Scan for the cell matching the given text and deliver its [x, y] coordinate at center. 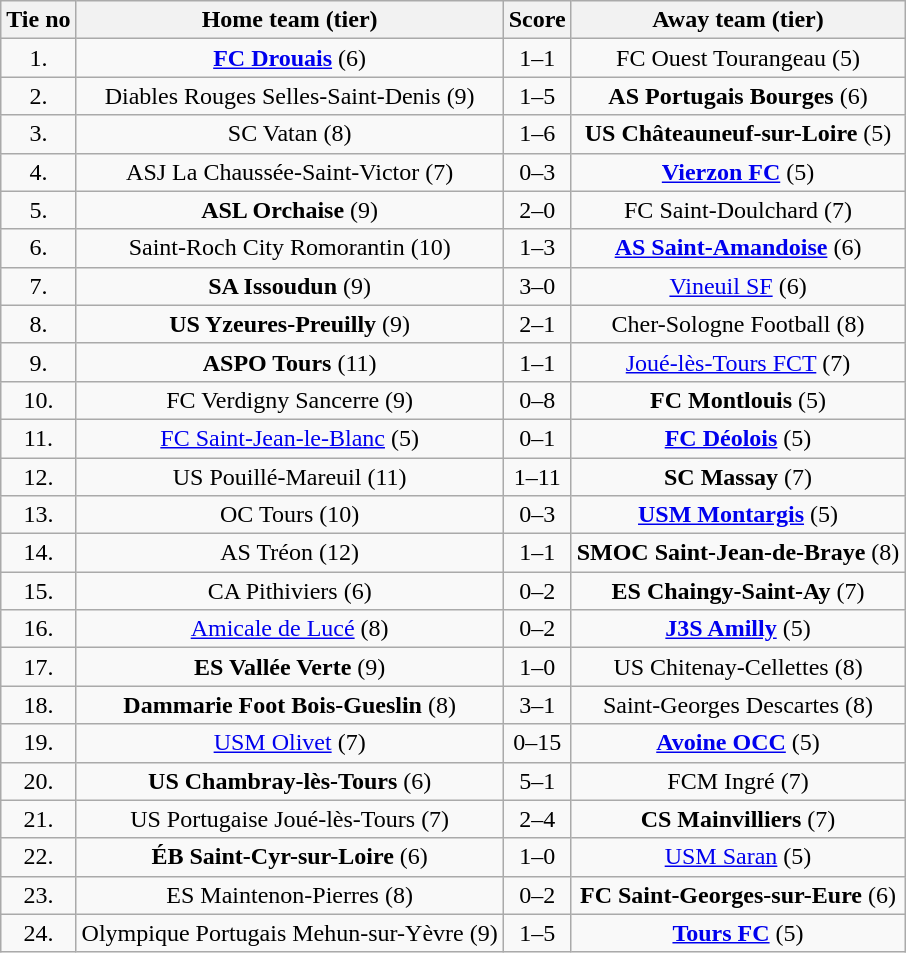
20. [38, 781]
FC Drouais (6) [290, 58]
US Pouillé-Mareuil (11) [290, 477]
13. [38, 515]
FC Saint-Georges-sur-Eure (6) [738, 895]
ÉB Saint-Cyr-sur-Loire (6) [290, 857]
0–8 [537, 400]
SMOC Saint-Jean-de-Braye (8) [738, 553]
FCM Ingré (7) [738, 781]
23. [38, 895]
2–4 [537, 819]
Saint-Georges Descartes (8) [738, 705]
2–0 [537, 210]
5–1 [537, 781]
21. [38, 819]
12. [38, 477]
Tours FC (5) [738, 933]
FC Ouest Tourangeau (5) [738, 58]
Vierzon FC (5) [738, 172]
SC Massay (7) [738, 477]
Saint-Roch City Romorantin (10) [290, 248]
US Chambray-lès-Tours (6) [290, 781]
ASPO Tours (11) [290, 362]
11. [38, 438]
1–11 [537, 477]
1–6 [537, 134]
2–1 [537, 324]
7. [38, 286]
3–0 [537, 286]
Tie no [38, 20]
Joué-lès-Tours FCT (7) [738, 362]
USM Montargis (5) [738, 515]
US Portugaise Joué-lès-Tours (7) [290, 819]
1. [38, 58]
14. [38, 553]
CS Mainvilliers (7) [738, 819]
Olympique Portugais Mehun-sur-Yèvre (9) [290, 933]
SA Issoudun (9) [290, 286]
8. [38, 324]
ES Vallée Verte (9) [290, 667]
AS Saint-Amandoise (6) [738, 248]
ASJ La Chaussée-Saint-Victor (7) [290, 172]
US Châteauneuf-sur-Loire (5) [738, 134]
Amicale de Lucé (8) [290, 629]
24. [38, 933]
FC Déolois (5) [738, 438]
OC Tours (10) [290, 515]
FC Saint-Doulchard (7) [738, 210]
Dammarie Foot Bois-Gueslin (8) [290, 705]
4. [38, 172]
ES Maintenon-Pierres (8) [290, 895]
10. [38, 400]
5. [38, 210]
Avoine OCC (5) [738, 743]
AS Portugais Bourges (6) [738, 96]
Score [537, 20]
6. [38, 248]
SC Vatan (8) [290, 134]
FC Saint-Jean-le-Blanc (5) [290, 438]
ASL Orchaise (9) [290, 210]
US Yzeures-Preuilly (9) [290, 324]
J3S Amilly (5) [738, 629]
3. [38, 134]
USM Saran (5) [738, 857]
1–3 [537, 248]
Away team (tier) [738, 20]
Diables Rouges Selles-Saint-Denis (9) [290, 96]
ES Chaingy-Saint-Ay (7) [738, 591]
CA Pithiviers (6) [290, 591]
15. [38, 591]
9. [38, 362]
19. [38, 743]
FC Montlouis (5) [738, 400]
17. [38, 667]
22. [38, 857]
USM Olivet (7) [290, 743]
0–1 [537, 438]
2. [38, 96]
Home team (tier) [290, 20]
FC Verdigny Sancerre (9) [290, 400]
16. [38, 629]
Vineuil SF (6) [738, 286]
3–1 [537, 705]
Cher-Sologne Football (8) [738, 324]
AS Tréon (12) [290, 553]
18. [38, 705]
0–15 [537, 743]
US Chitenay-Cellettes (8) [738, 667]
